Scan for the cell matching the given text and deliver its [x, y] coordinate at center. 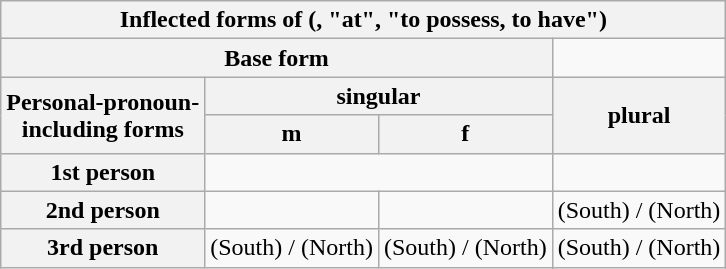
singular [378, 96]
2nd person [103, 210]
1st person [103, 172]
f [465, 134]
plural [639, 115]
Inflected forms of (, "at", "to possess, to have") [364, 20]
Personal-pronoun-including forms [103, 115]
m [292, 134]
3rd person [103, 248]
Base form [276, 58]
